Search for the cell housing the specified text and yield its [X, Y] center coordinate. 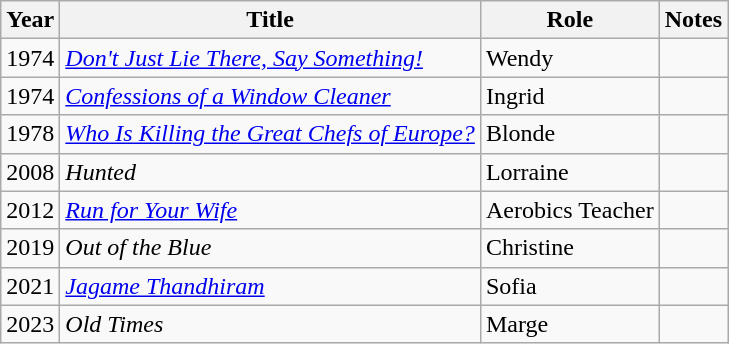
Christine [570, 248]
2012 [30, 210]
Aerobics Teacher [570, 210]
Old Times [270, 324]
Hunted [270, 172]
Who Is Killing the Great Chefs of Europe? [270, 134]
2023 [30, 324]
Don't Just Lie There, Say Something! [270, 58]
Title [270, 20]
Year [30, 20]
Wendy [570, 58]
2019 [30, 248]
2021 [30, 286]
Role [570, 20]
Lorraine [570, 172]
Notes [693, 20]
2008 [30, 172]
Ingrid [570, 96]
Confessions of a Window Cleaner [270, 96]
Out of the Blue [270, 248]
Sofia [570, 286]
Jagame Thandhiram [270, 286]
Marge [570, 324]
Blonde [570, 134]
Run for Your Wife [270, 210]
1978 [30, 134]
